Return [x, y] of the center of cell containing provided text 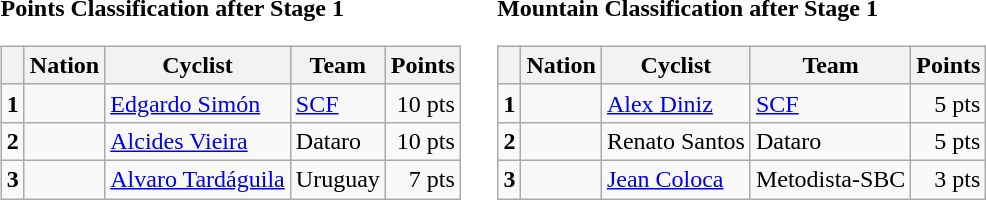
7 pts [422, 179]
Uruguay [338, 179]
Edgardo Simón [198, 103]
Metodista-SBC [830, 179]
Alex Diniz [676, 103]
Alcides Vieira [198, 141]
Alvaro Tardáguila [198, 179]
Renato Santos [676, 141]
3 pts [948, 179]
Jean Coloca [676, 179]
